Detect which cell encompasses the target text, then output its [x, y] center coordinate. 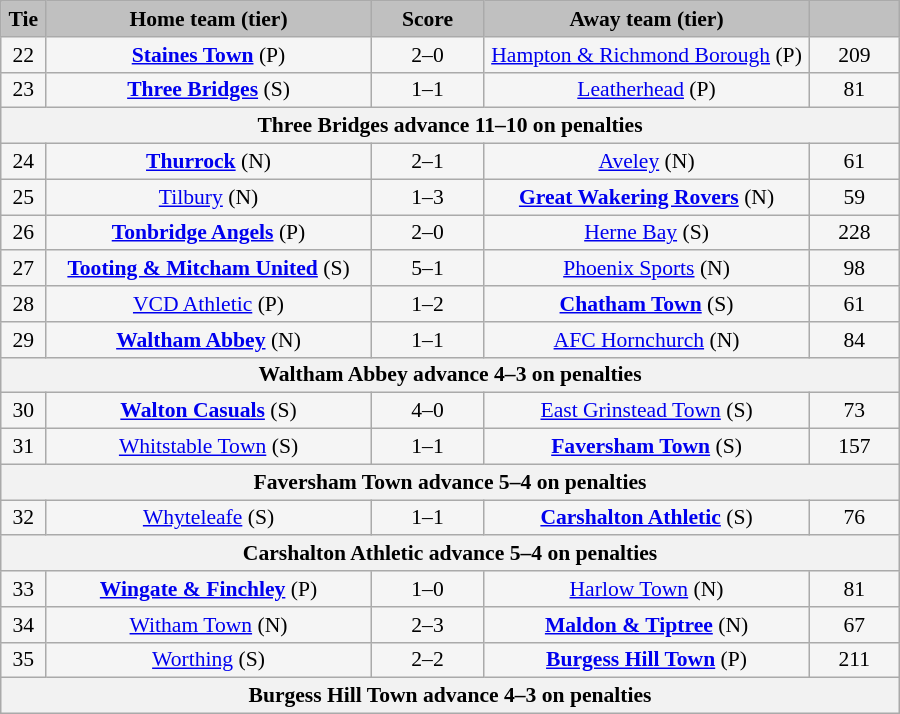
22 [24, 55]
2–3 [427, 625]
Leatherhead (P) [647, 90]
1–0 [427, 589]
157 [854, 447]
2–2 [427, 660]
Tooting & Mitcham United (S) [209, 269]
Harlow Town (N) [647, 589]
76 [854, 518]
Faversham Town advance 5–4 on penalties [450, 482]
32 [24, 518]
Worthing (S) [209, 660]
Phoenix Sports (N) [647, 269]
Great Wakering Rovers (N) [647, 197]
1–2 [427, 304]
Chatham Town (S) [647, 304]
24 [24, 162]
Burgess Hill Town (P) [647, 660]
Walton Casuals (S) [209, 411]
Score [427, 19]
31 [24, 447]
26 [24, 233]
Faversham Town (S) [647, 447]
Three Bridges (S) [209, 90]
27 [24, 269]
211 [854, 660]
Away team (tier) [647, 19]
25 [24, 197]
Whitstable Town (S) [209, 447]
VCD Athletic (P) [209, 304]
34 [24, 625]
1–3 [427, 197]
Carshalton Athletic advance 5–4 on penalties [450, 554]
209 [854, 55]
Herne Bay (S) [647, 233]
2–1 [427, 162]
Thurrock (N) [209, 162]
5–1 [427, 269]
Burgess Hill Town advance 4–3 on penalties [450, 696]
33 [24, 589]
84 [854, 340]
Staines Town (P) [209, 55]
67 [854, 625]
73 [854, 411]
Hampton & Richmond Borough (P) [647, 55]
4–0 [427, 411]
30 [24, 411]
Witham Town (N) [209, 625]
35 [24, 660]
28 [24, 304]
98 [854, 269]
Wingate & Finchley (P) [209, 589]
Tilbury (N) [209, 197]
23 [24, 90]
Whyteleafe (S) [209, 518]
East Grinstead Town (S) [647, 411]
AFC Hornchurch (N) [647, 340]
Tonbridge Angels (P) [209, 233]
228 [854, 233]
Three Bridges advance 11–10 on penalties [450, 126]
Waltham Abbey advance 4–3 on penalties [450, 375]
Tie [24, 19]
29 [24, 340]
Maldon & Tiptree (N) [647, 625]
Home team (tier) [209, 19]
Carshalton Athletic (S) [647, 518]
Waltham Abbey (N) [209, 340]
59 [854, 197]
Aveley (N) [647, 162]
